Return [x, y] of the center of cell containing provided text 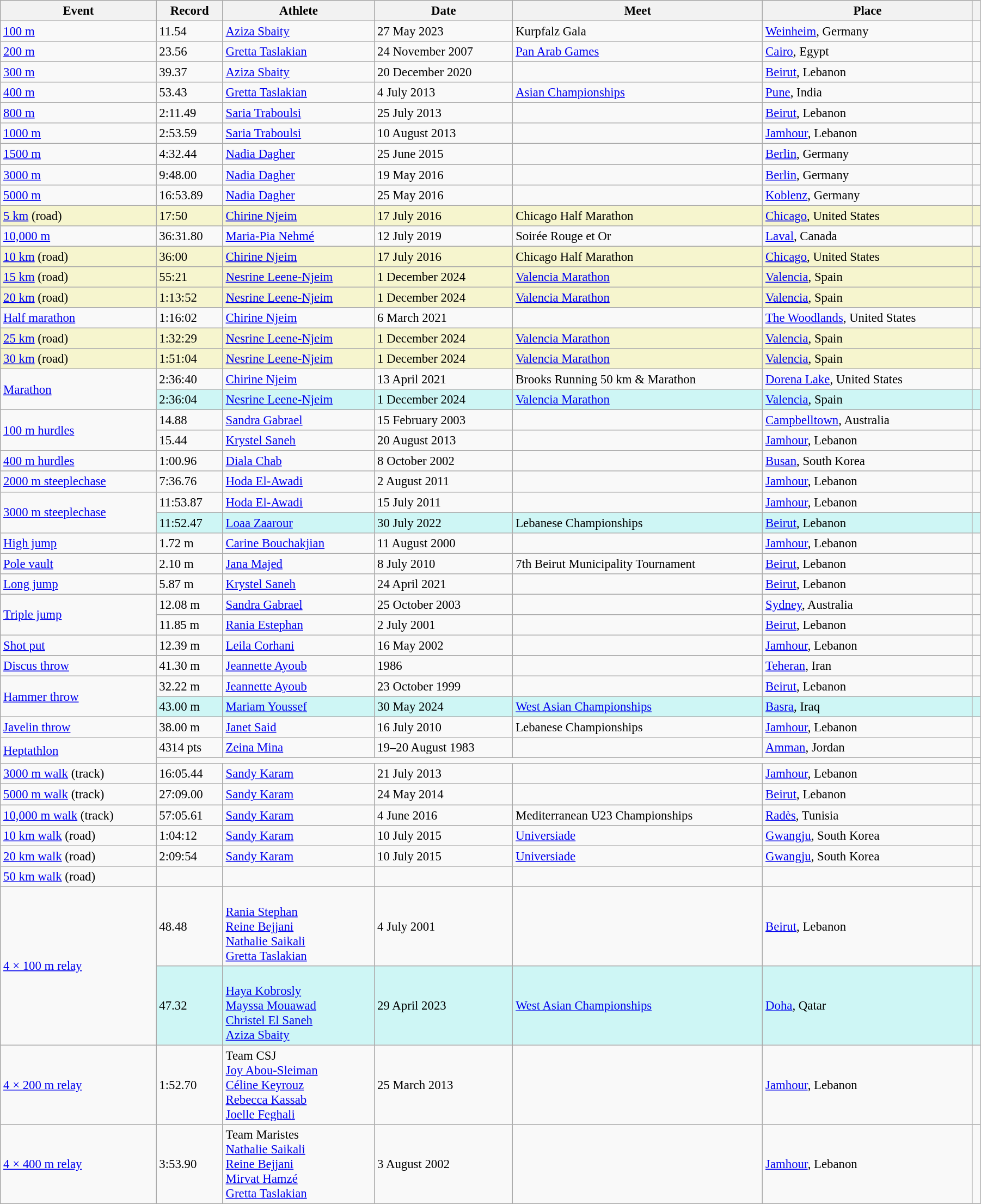
8 October 2002 [444, 461]
Amman, Jordan [868, 748]
24 April 2021 [444, 584]
Team CSJJoy Abou-SleimanCéline KeyrouzRebecca KassabJoelle Feghali [298, 1085]
13 April 2021 [444, 380]
Marathon [78, 390]
9:48.00 [189, 175]
15 km (road) [78, 277]
Javelin throw [78, 728]
Asian Championships [638, 93]
4 July 2013 [444, 93]
200 m [78, 52]
1000 m [78, 133]
25 km (road) [78, 338]
15 July 2011 [444, 502]
32.22 m [189, 687]
3000 m walk (track) [78, 774]
11.85 m [189, 625]
Radès, Tunisia [868, 815]
Janet Said [298, 728]
11.54 [189, 32]
19 May 2016 [444, 175]
25 March 2013 [444, 1085]
50 km walk (road) [78, 876]
Diala Chab [298, 461]
12.39 m [189, 645]
Mediterranean U23 Championships [638, 815]
Pan Arab Games [638, 52]
Teheran, Iran [868, 666]
Soirée Rouge et Or [638, 236]
5 km (road) [78, 216]
1:52.70 [189, 1085]
8 July 2010 [444, 564]
Haya KobroslyMayssa MouawadChristel El SanehAziza Sbaity [298, 1006]
Event [78, 11]
The Woodlands, United States [868, 318]
4 July 2001 [444, 926]
1986 [444, 666]
2.10 m [189, 564]
Pole vault [78, 564]
100 m hurdles [78, 430]
10 August 2013 [444, 133]
7th Beirut Municipality Tournament [638, 564]
12 July 2019 [444, 236]
1:04:12 [189, 835]
24 May 2014 [444, 794]
Team MaristesNathalie SaikaliReine BejjaniMirvat HamzéGretta Taslakian [298, 1164]
Pune, India [868, 93]
15 February 2003 [444, 420]
Doha, Qatar [868, 1006]
20 December 2020 [444, 72]
43.00 m [189, 707]
3000 m [78, 175]
11:53.87 [189, 502]
400 m [78, 93]
Dorena Lake, United States [868, 380]
5.87 m [189, 584]
30 km (road) [78, 359]
1:13:52 [189, 297]
3 August 2002 [444, 1164]
Zeina Mina [298, 748]
11:52.47 [189, 523]
Rania Estephan [298, 625]
100 m [78, 32]
2:53.59 [189, 133]
2:36:04 [189, 400]
Cairo, Egypt [868, 52]
4:32.44 [189, 154]
4 June 2016 [444, 815]
Weinheim, Germany [868, 32]
Kurpfalz Gala [638, 32]
Brooks Running 50 km & Marathon [638, 380]
2:11.49 [189, 113]
Hammer throw [78, 697]
14.88 [189, 420]
16 May 2002 [444, 645]
1.72 m [189, 543]
Half marathon [78, 318]
Athlete [298, 11]
Mariam Youssef [298, 707]
23.56 [189, 52]
36:31.80 [189, 236]
7:36.76 [189, 482]
5000 m walk (track) [78, 794]
47.32 [189, 1006]
Basra, Iraq [868, 707]
Record [189, 11]
25 May 2016 [444, 195]
Sydney, Australia [868, 604]
1:32:29 [189, 338]
25 July 2013 [444, 113]
19–20 August 1983 [444, 748]
Triple jump [78, 614]
4314 pts [189, 748]
23 October 1999 [444, 687]
30 July 2022 [444, 523]
21 July 2013 [444, 774]
2 August 2011 [444, 482]
36:00 [189, 256]
5000 m [78, 195]
25 June 2015 [444, 154]
10,000 m walk (track) [78, 815]
Campbelltown, Australia [868, 420]
Jana Majed [298, 564]
Rania StephanReine BejjaniNathalie SaikaliGretta Taslakian [298, 926]
4 × 400 m relay [78, 1164]
41.30 m [189, 666]
3000 m steeplechase [78, 512]
Leila Corhani [298, 645]
4 × 200 m relay [78, 1085]
1500 m [78, 154]
Carine Bouchakjian [298, 543]
Long jump [78, 584]
10 km (road) [78, 256]
Meet [638, 11]
48.48 [189, 926]
27:09.00 [189, 794]
2 July 2001 [444, 625]
High jump [78, 543]
30 May 2024 [444, 707]
16:53.89 [189, 195]
27 May 2023 [444, 32]
55:21 [189, 277]
Heptathlon [78, 750]
20 km walk (road) [78, 856]
6 March 2021 [444, 318]
Loaa Zaarour [298, 523]
57:05.61 [189, 815]
15.44 [189, 441]
20 August 2013 [444, 441]
Discus throw [78, 666]
17:50 [189, 216]
400 m hurdles [78, 461]
Maria-Pia Nehmé [298, 236]
Busan, South Korea [868, 461]
1:16:02 [189, 318]
Laval, Canada [868, 236]
10 km walk (road) [78, 835]
20 km (road) [78, 297]
11 August 2000 [444, 543]
39.37 [189, 72]
Shot put [78, 645]
25 October 2003 [444, 604]
16:05.44 [189, 774]
2:09:54 [189, 856]
Place [868, 11]
29 April 2023 [444, 1006]
16 July 2010 [444, 728]
2000 m steeplechase [78, 482]
1:00.96 [189, 461]
800 m [78, 113]
12.08 m [189, 604]
Date [444, 11]
2:36:40 [189, 380]
1:51:04 [189, 359]
300 m [78, 72]
Koblenz, Germany [868, 195]
53.43 [189, 93]
4 × 100 m relay [78, 966]
3:53.90 [189, 1164]
38.00 m [189, 728]
10,000 m [78, 236]
24 November 2007 [444, 52]
